Locate the cell with the specified text and output its [X, Y] center coordinate. 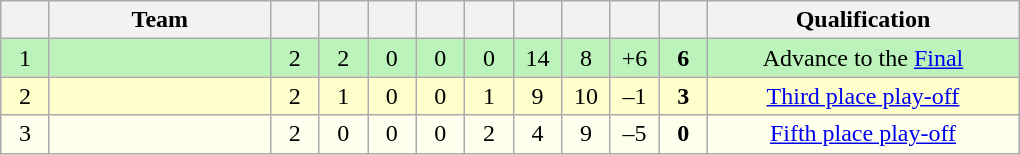
14 [538, 58]
Fifth place play-off [862, 134]
8 [586, 58]
6 [684, 58]
Advance to the Final [862, 58]
–5 [634, 134]
Qualification [862, 20]
+6 [634, 58]
Third place play-off [862, 96]
Team [160, 20]
4 [538, 134]
10 [586, 96]
–1 [634, 96]
